Determine the [X, Y] coordinate at the center of the cell enclosing the given text.  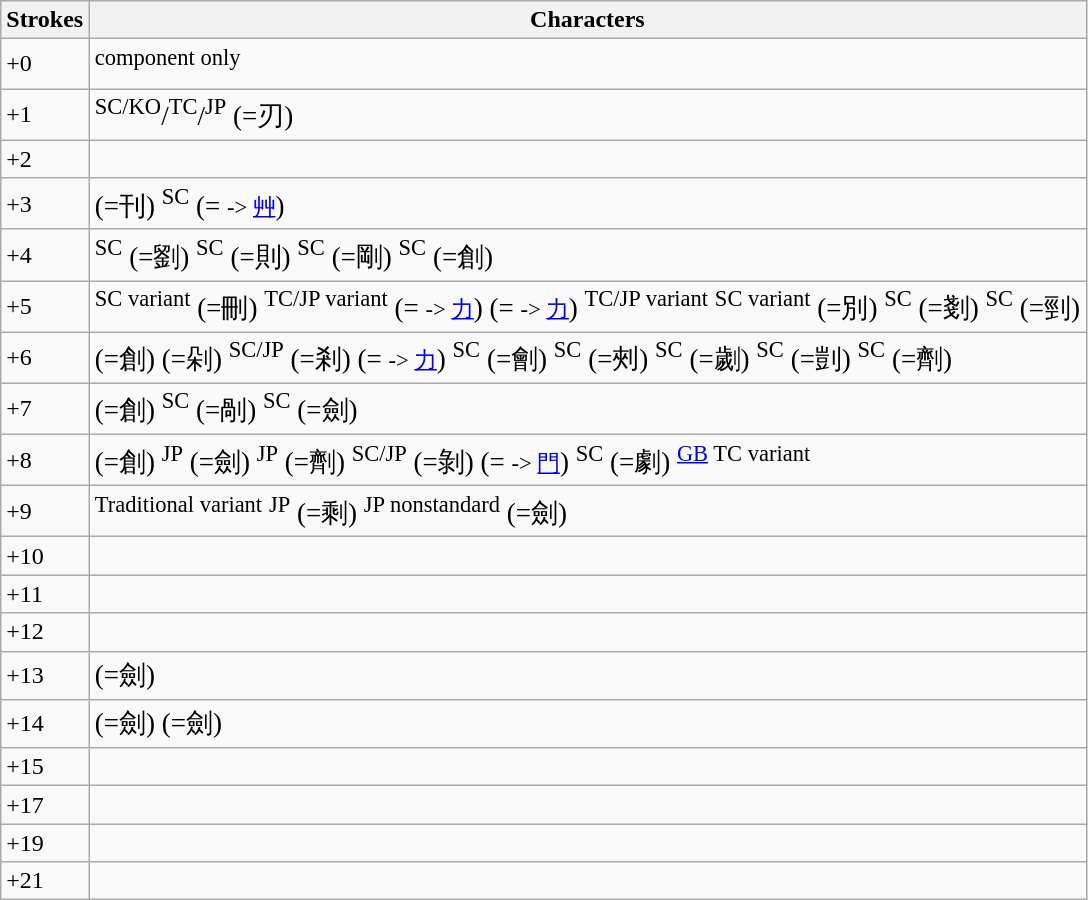
(=創) JP (=劍) JP (=劑) SC/JP (=剝) (= -> 門) SC (=劇) GB TC variant [588, 460]
(=創) (=剁) SC/JP (=剎) (= -> 力) SC (=劊) SC (=㓨) SC (=劌) SC (=剴) SC (=劑) [588, 358]
+5 [45, 306]
+8 [45, 460]
+9 [45, 512]
+14 [45, 723]
Traditional variant JP (=剩) JP nonstandard (=劍) [588, 512]
+3 [45, 204]
(=劍) (=劍) [588, 723]
SC (=劉) SC (=則) SC (=剛) SC (=創) [588, 254]
Strokes [45, 20]
+10 [45, 556]
+1 [45, 114]
+7 [45, 408]
+15 [45, 767]
+13 [45, 675]
(=刊) SC (= -> 艸) [588, 204]
+19 [45, 843]
+6 [45, 358]
+17 [45, 805]
SC variant (=刪) TC/JP variant (= -> 力) (= -> 力) TC/JP variant SC variant (=別) SC (=剗) SC (=剄) [588, 306]
(=創) SC (=剮) SC (=劍) [588, 408]
Characters [588, 20]
SC/KO/TC/JP (=刃) [588, 114]
+11 [45, 594]
+12 [45, 632]
+21 [45, 881]
+0 [45, 64]
+4 [45, 254]
component only [588, 64]
+2 [45, 159]
(=劍) [588, 675]
